Determine the (X, Y) coordinate at the center of the cell enclosing the given text.  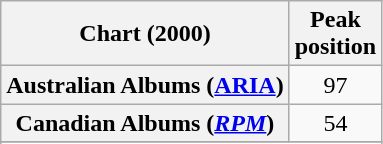
Canadian Albums (RPM) (145, 123)
54 (335, 123)
Australian Albums (ARIA) (145, 85)
Chart (2000) (145, 34)
97 (335, 85)
Peakposition (335, 34)
